Determine the [X, Y] coordinate at the center of the cell enclosing the given text.  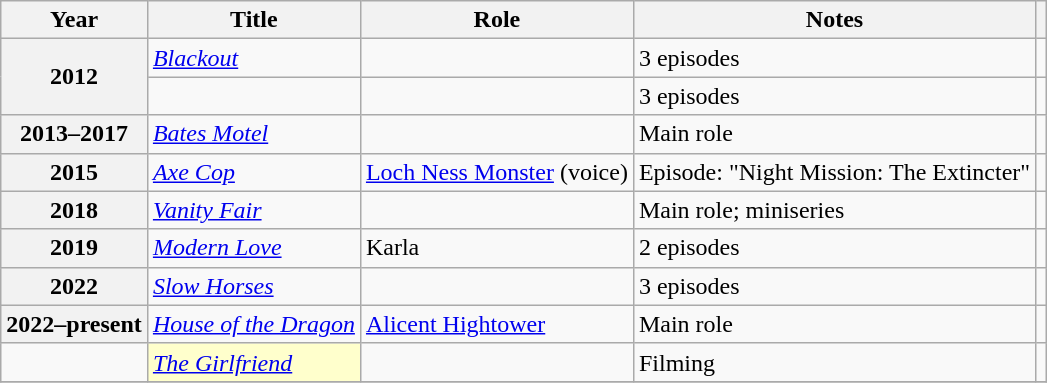
Bates Motel [254, 134]
Loch Ness Monster (voice) [496, 172]
Vanity Fair [254, 210]
Axe Cop [254, 172]
Title [254, 20]
2022 [74, 286]
2 episodes [834, 248]
Filming [834, 362]
Episode: "Night Mission: The Extincter" [834, 172]
Role [496, 20]
2019 [74, 248]
2022–present [74, 324]
Main role; miniseries [834, 210]
Notes [834, 20]
2012 [74, 77]
House of the Dragon [254, 324]
Modern Love [254, 248]
2018 [74, 210]
Karla [496, 248]
2015 [74, 172]
Slow Horses [254, 286]
Blackout [254, 58]
2013–2017 [74, 134]
Alicent Hightower [496, 324]
Year [74, 20]
The Girlfriend [254, 362]
